Output the [X, Y] coordinate of the center of the cell containing the given text.  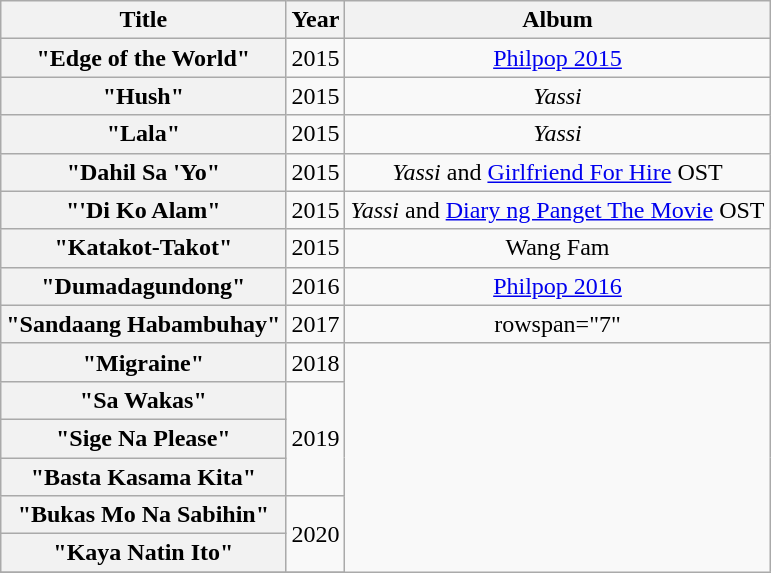
Year [316, 20]
2019 [316, 438]
Yassi and Diary ng Panget The Movie OST [558, 210]
"Kaya Natin Ito" [144, 553]
"Dahil Sa 'Yo" [144, 172]
2016 [316, 286]
Title [144, 20]
2020 [316, 534]
"'Di Ko Alam" [144, 210]
"Bukas Mo Na Sabihin" [144, 515]
"Sige Na Please" [144, 438]
2017 [316, 324]
"Sandaang Habambuhay" [144, 324]
"Migraine" [144, 362]
"Edge of the World" [144, 58]
"Katakot-Takot" [144, 248]
"Basta Kasama Kita" [144, 477]
"Hush" [144, 96]
rowspan="7" [558, 324]
"Dumadagundong" [144, 286]
Philpop 2016 [558, 286]
Yassi and Girlfriend For Hire OST [558, 172]
2018 [316, 362]
"Sa Wakas" [144, 400]
Philpop 2015 [558, 58]
Album [558, 20]
"Lala" [144, 134]
Wang Fam [558, 248]
